Pinpoint the cell where the given text exists, returning its [x, y] midpoint coordinate. 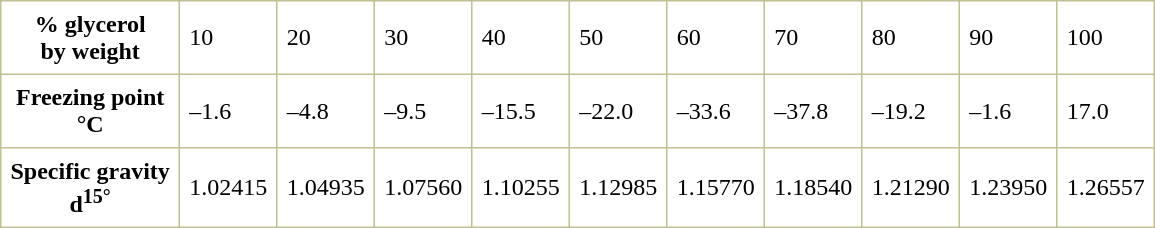
Freezing point°C [90, 111]
90 [1009, 38]
1.04935 [326, 188]
Specific gravityd15° [90, 188]
–9.5 [424, 111]
1.15770 [716, 188]
10 [229, 38]
–15.5 [521, 111]
1.18540 [814, 188]
1.10255 [521, 188]
1.02415 [229, 188]
–22.0 [619, 111]
40 [521, 38]
–33.6 [716, 111]
1.12985 [619, 188]
100 [1106, 38]
1.21290 [911, 188]
30 [424, 38]
80 [911, 38]
1.26557 [1106, 188]
1.07560 [424, 188]
60 [716, 38]
1.23950 [1009, 188]
50 [619, 38]
% glycerolby weight [90, 38]
17.0 [1106, 111]
–37.8 [814, 111]
20 [326, 38]
–4.8 [326, 111]
–19.2 [911, 111]
70 [814, 38]
